From the cell containing the given text, extract its center point as (x, y) coordinate. 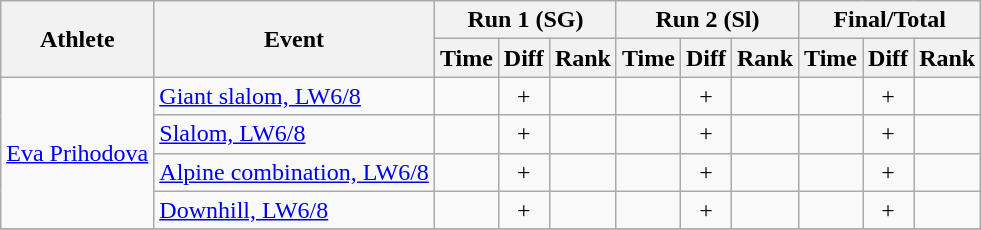
Slalom, LW6/8 (294, 134)
Alpine combination, LW6/8 (294, 172)
Final/Total (890, 20)
Run 2 (Sl) (707, 20)
Giant slalom, LW6/8 (294, 96)
Athlete (78, 39)
Run 1 (SG) (525, 20)
Downhill, LW6/8 (294, 210)
Event (294, 39)
Eva Prihodova (78, 153)
